Scan for the cell matching the given text and deliver its (X, Y) coordinate at center. 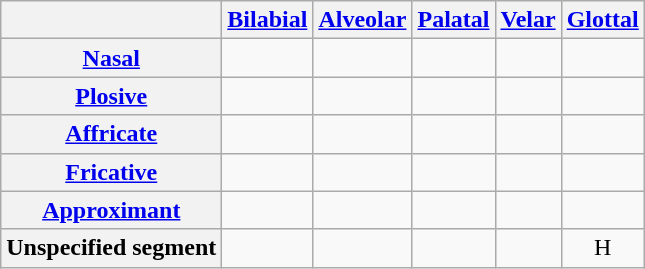
Plosive (112, 96)
Approximant (112, 210)
Bilabial (268, 20)
Velar (528, 20)
Nasal (112, 58)
Fricative (112, 172)
Palatal (454, 20)
Glottal (602, 20)
Unspecified segment (112, 248)
H (602, 248)
Alveolar (362, 20)
Affricate (112, 134)
